Find where the given text appears and provide that cell's center as (x, y) coordinate. 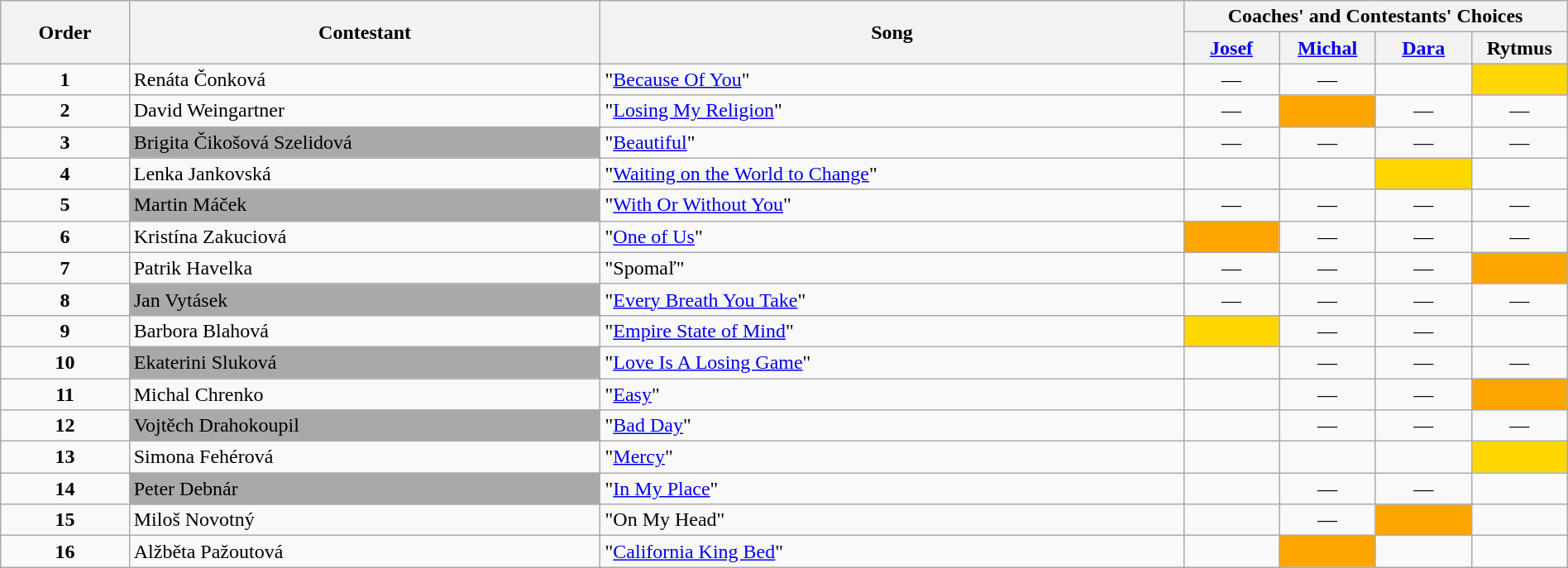
"Love Is A Losing Game" (892, 362)
9 (65, 331)
Song (892, 32)
14 (65, 489)
1 (65, 79)
"Because Of You" (892, 79)
3 (65, 142)
4 (65, 174)
2 (65, 111)
"California King Bed" (892, 551)
"Waiting on the World to Change" (892, 174)
Dara (1423, 48)
11 (65, 394)
Jan Vytásek (365, 299)
"Beautiful" (892, 142)
"Losing My Religion" (892, 111)
Brigita Čikošová Szelidová (365, 142)
Coaches' and Contestants' Choices (1375, 17)
Ekaterini Sluková (365, 362)
Patrik Havelka (365, 268)
Kristína Zakuciová (365, 236)
David Weingartner (365, 111)
Simona Fehérová (365, 457)
Vojtěch Drahokoupil (365, 426)
5 (65, 205)
"One of Us" (892, 236)
Josef (1231, 48)
Renáta Čonková (365, 79)
Michal Chrenko (365, 394)
Rytmus (1519, 48)
"Empire State of Mind" (892, 331)
Miloš Novotný (365, 520)
7 (65, 268)
"Spomaľ" (892, 268)
Order (65, 32)
8 (65, 299)
"Every Breath You Take" (892, 299)
12 (65, 426)
Lenka Jankovská (365, 174)
6 (65, 236)
15 (65, 520)
13 (65, 457)
Alžběta Pažoutová (365, 551)
Barbora Blahová (365, 331)
10 (65, 362)
"Bad Day" (892, 426)
Martin Máček (365, 205)
16 (65, 551)
Contestant (365, 32)
"Mercy" (892, 457)
"On My Head" (892, 520)
"Easy" (892, 394)
Peter Debnár (365, 489)
Michal (1327, 48)
"In My Place" (892, 489)
"With Or Without You" (892, 205)
